Find where the given text appears and provide that cell's center as [x, y] coordinate. 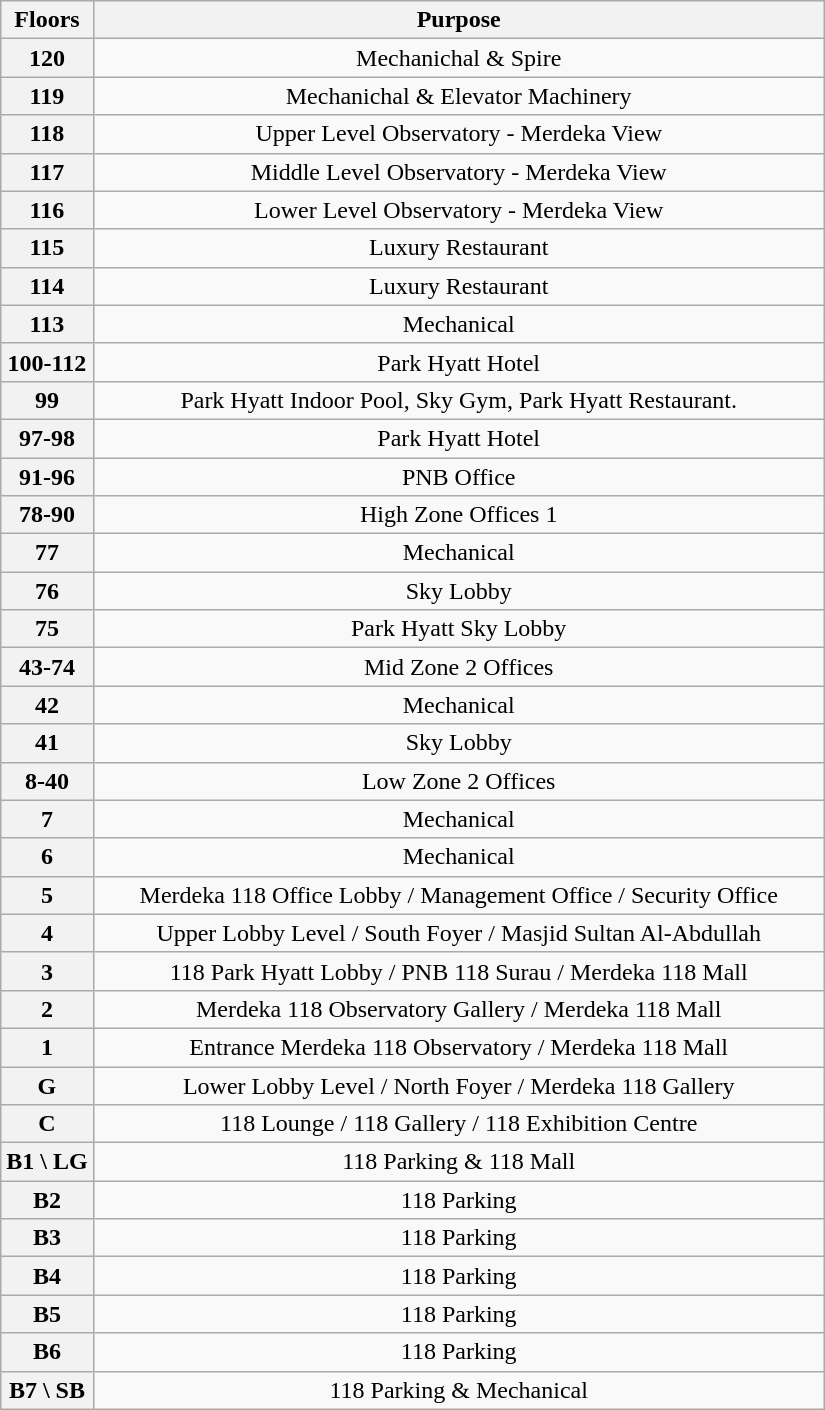
120 [47, 58]
118 Parking & 118 Mall [458, 1162]
75 [47, 629]
Park Hyatt Sky Lobby [458, 629]
High Zone Offices 1 [458, 515]
Mechanichal & Elevator Machinery [458, 96]
113 [47, 324]
6 [47, 857]
B3 [47, 1238]
B7 \ SB [47, 1390]
118 Park Hyatt Lobby / PNB 118 Surau / Merdeka 118 Mall [458, 971]
C [47, 1124]
B4 [47, 1276]
43-74 [47, 667]
97-98 [47, 438]
B6 [47, 1352]
Middle Level Observatory - Merdeka View [458, 172]
99 [47, 400]
Mechanichal & Spire [458, 58]
B5 [47, 1314]
118 Lounge / 118 Gallery / 118 Exhibition Centre [458, 1124]
78-90 [47, 515]
42 [47, 705]
118 Parking & Mechanical [458, 1390]
G [47, 1085]
116 [47, 210]
Purpose [458, 20]
41 [47, 743]
117 [47, 172]
B2 [47, 1200]
119 [47, 96]
4 [47, 933]
118 [47, 134]
Lower Lobby Level / North Foyer / Merdeka 118 Gallery [458, 1085]
114 [47, 286]
91-96 [47, 477]
Upper Level Observatory - Merdeka View [458, 134]
Entrance Merdeka 118 Observatory / Merdeka 118 Mall [458, 1047]
5 [47, 895]
77 [47, 553]
3 [47, 971]
Low Zone 2 Offices [458, 781]
7 [47, 819]
Floors [47, 20]
Merdeka 118 Office Lobby / Management Office / Security Office [458, 895]
2 [47, 1009]
1 [47, 1047]
100-112 [47, 362]
Upper Lobby Level / South Foyer / Masjid Sultan Al-Abdullah [458, 933]
PNB Office [458, 477]
115 [47, 248]
Mid Zone 2 Offices [458, 667]
76 [47, 591]
Park Hyatt Indoor Pool, Sky Gym, Park Hyatt Restaurant. [458, 400]
B1 \ LG [47, 1162]
Merdeka 118 Observatory Gallery / Merdeka 118 Mall [458, 1009]
Lower Level Observatory - Merdeka View [458, 210]
8-40 [47, 781]
